Determine the (X, Y) coordinate at the center of the cell enclosing the given text.  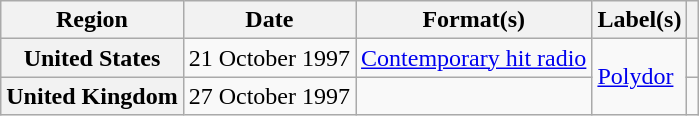
Contemporary hit radio (474, 58)
United Kingdom (92, 96)
21 October 1997 (269, 58)
Region (92, 20)
Label(s) (640, 20)
27 October 1997 (269, 96)
Polydor (640, 77)
United States (92, 58)
Format(s) (474, 20)
Date (269, 20)
